Pinpoint the cell where the given text exists, returning its (X, Y) midpoint coordinate. 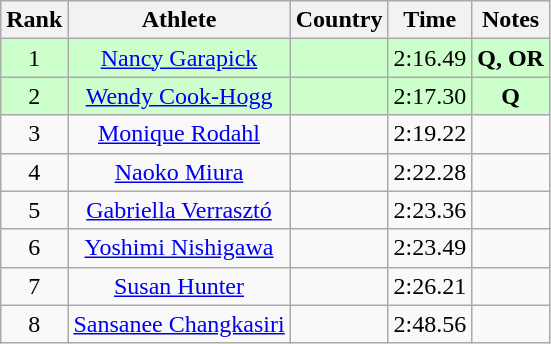
Gabriella Verrasztó (179, 210)
6 (34, 248)
5 (34, 210)
Naoko Miura (179, 172)
Nancy Garapick (179, 58)
Yoshimi Nishigawa (179, 248)
Q, OR (511, 58)
2:23.36 (430, 210)
2 (34, 96)
7 (34, 286)
8 (34, 324)
2:48.56 (430, 324)
2:22.28 (430, 172)
2:17.30 (430, 96)
Sansanee Changkasiri (179, 324)
2:26.21 (430, 286)
4 (34, 172)
Notes (511, 20)
2:19.22 (430, 134)
Rank (34, 20)
Monique Rodahl (179, 134)
Susan Hunter (179, 286)
2:23.49 (430, 248)
Q (511, 96)
Athlete (179, 20)
1 (34, 58)
Country (339, 20)
3 (34, 134)
2:16.49 (430, 58)
Time (430, 20)
Wendy Cook-Hogg (179, 96)
